Capture the cell that displays the provided text and extract its (X, Y) central coordinate. 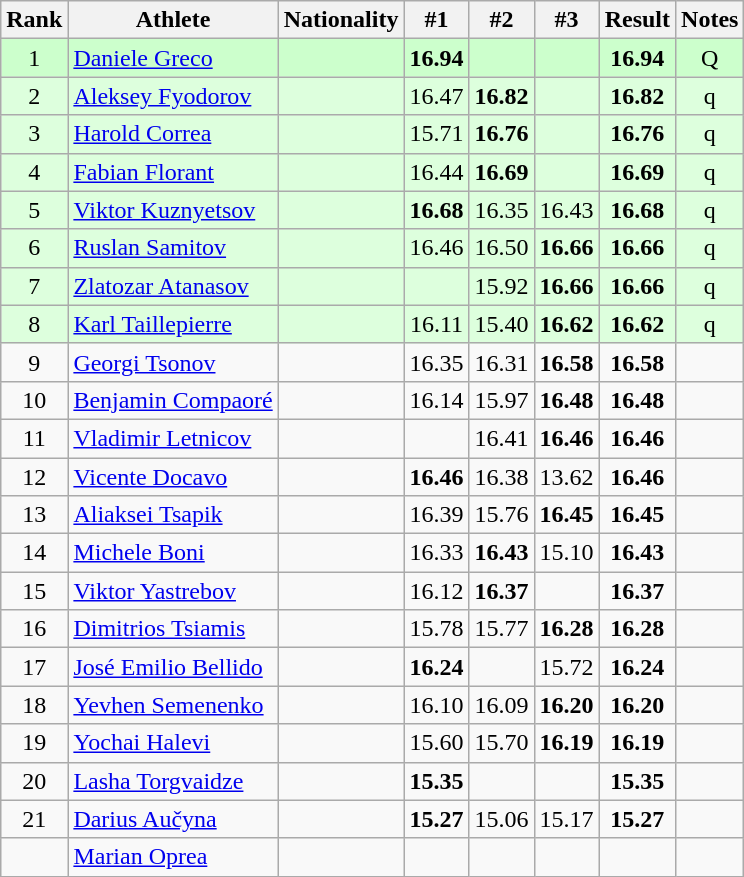
18 (34, 705)
8 (34, 324)
9 (34, 362)
16.11 (436, 324)
13.62 (566, 477)
15.72 (566, 667)
Benjamin Compaoré (173, 400)
Yevhen Semenenko (173, 705)
16.33 (436, 553)
Athlete (173, 20)
11 (34, 438)
#2 (502, 20)
15.78 (436, 629)
Vicente Docavo (173, 477)
Darius Aučyna (173, 819)
16.50 (502, 248)
Michele Boni (173, 553)
Zlatozar Atanasov (173, 286)
5 (34, 210)
16.12 (436, 591)
15.06 (502, 819)
Fabian Florant (173, 172)
15.76 (502, 515)
Aliaksei Tsapik (173, 515)
16.41 (502, 438)
15.10 (566, 553)
#3 (566, 20)
15.70 (502, 743)
Viktor Kuznyetsov (173, 210)
16.14 (436, 400)
15.60 (436, 743)
14 (34, 553)
16.09 (502, 705)
Ruslan Samitov (173, 248)
10 (34, 400)
Viktor Yastrebov (173, 591)
20 (34, 781)
Harold Correa (173, 134)
Karl Taillepierre (173, 324)
19 (34, 743)
16.31 (502, 362)
15 (34, 591)
Marian Oprea (173, 857)
6 (34, 248)
3 (34, 134)
15.40 (502, 324)
15.17 (566, 819)
15.77 (502, 629)
16 (34, 629)
Aleksey Fyodorov (173, 96)
Georgi Tsonov (173, 362)
Rank (34, 20)
13 (34, 515)
Nationality (341, 20)
Q (710, 58)
Vladimir Letnicov (173, 438)
Result (637, 20)
16.39 (436, 515)
#1 (436, 20)
16.44 (436, 172)
15.97 (502, 400)
4 (34, 172)
7 (34, 286)
15.92 (502, 286)
Daniele Greco (173, 58)
15.71 (436, 134)
Notes (710, 20)
1 (34, 58)
21 (34, 819)
Yochai Halevi (173, 743)
Lasha Torgvaidze (173, 781)
16.10 (436, 705)
12 (34, 477)
Dimitrios Tsiamis (173, 629)
17 (34, 667)
2 (34, 96)
16.47 (436, 96)
16.38 (502, 477)
José Emilio Bellido (173, 667)
